Search for the cell housing the specified text and yield its [x, y] center coordinate. 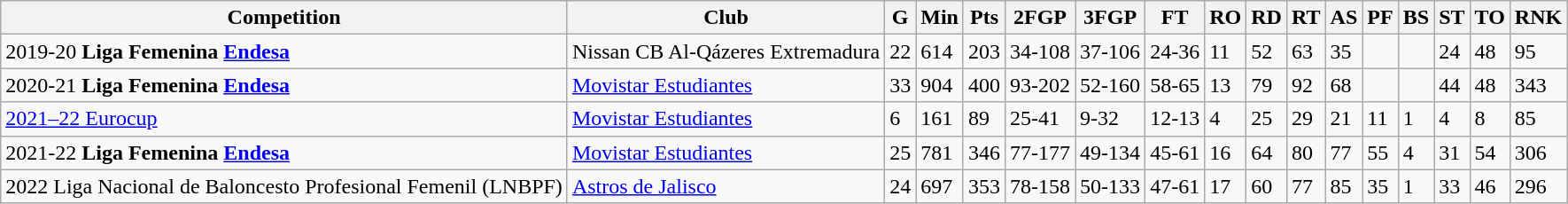
2FGP [1040, 18]
80 [1306, 153]
3FGP [1111, 18]
45-61 [1175, 153]
Astros de Jalisco [726, 186]
44 [1452, 85]
2022 Liga Nacional de Baloncesto Profesional Femenil (LNBPF) [284, 186]
Club [726, 18]
52 [1267, 51]
37-106 [1111, 51]
TO [1490, 18]
RO [1226, 18]
AS [1344, 18]
17 [1226, 186]
2021–22 Eurocup [284, 119]
ST [1452, 18]
306 [1538, 153]
904 [940, 85]
781 [940, 153]
25-41 [1040, 119]
46 [1490, 186]
BS [1416, 18]
64 [1267, 153]
203 [983, 51]
614 [940, 51]
161 [940, 119]
353 [983, 186]
2021-22 Liga Femenina Endesa [284, 153]
68 [1344, 85]
697 [940, 186]
Nissan CB Al-Qázeres Extremadura [726, 51]
54 [1490, 153]
95 [1538, 51]
49-134 [1111, 153]
RT [1306, 18]
400 [983, 85]
29 [1306, 119]
60 [1267, 186]
12-13 [1175, 119]
9-32 [1111, 119]
13 [1226, 85]
Pts [983, 18]
89 [983, 119]
343 [1538, 85]
8 [1490, 119]
52-160 [1111, 85]
34-108 [1040, 51]
2020-21 Liga Femenina Endesa [284, 85]
22 [900, 51]
77-177 [1040, 153]
346 [983, 153]
79 [1267, 85]
Competition [284, 18]
24-36 [1175, 51]
RNK [1538, 18]
47-61 [1175, 186]
21 [1344, 119]
92 [1306, 85]
RD [1267, 18]
55 [1380, 153]
93-202 [1040, 85]
PF [1380, 18]
G [900, 18]
78-158 [1040, 186]
16 [1226, 153]
63 [1306, 51]
50-133 [1111, 186]
FT [1175, 18]
2019-20 Liga Femenina Endesa [284, 51]
6 [900, 119]
296 [1538, 186]
58-65 [1175, 85]
31 [1452, 153]
Min [940, 18]
